Return [X, Y] of the center of cell containing provided text 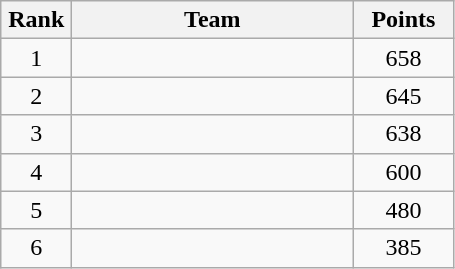
385 [404, 248]
Team [212, 20]
658 [404, 58]
3 [36, 134]
Rank [36, 20]
600 [404, 172]
Points [404, 20]
6 [36, 248]
645 [404, 96]
4 [36, 172]
638 [404, 134]
5 [36, 210]
1 [36, 58]
2 [36, 96]
480 [404, 210]
